Scan for the cell matching the given text and deliver its (X, Y) coordinate at center. 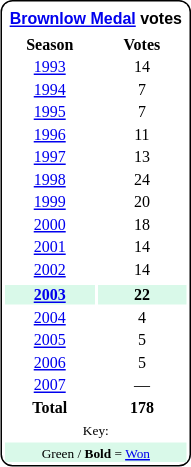
Votes (142, 44)
1993 (50, 67)
24 (142, 180)
2002 (50, 270)
1996 (50, 134)
11 (142, 134)
Green / Bold = Won (96, 452)
1999 (50, 202)
2007 (50, 385)
1998 (50, 180)
13 (142, 157)
1997 (50, 157)
2005 (50, 340)
1995 (50, 112)
2006 (50, 362)
4 (142, 318)
Key: (96, 430)
Brownlow Medal votes (96, 18)
Season (50, 44)
2000 (50, 224)
18 (142, 224)
22 (142, 295)
2004 (50, 318)
2003 (50, 295)
2001 (50, 247)
20 (142, 202)
178 (142, 408)
— (142, 385)
1994 (50, 90)
Total (50, 408)
